Pinpoint the cell where the given text exists, returning its [X, Y] midpoint coordinate. 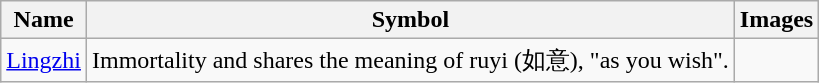
Lingzhi [44, 60]
Immortality and shares the meaning of ruyi (如意), "as you wish". [410, 60]
Name [44, 20]
Images [776, 20]
Symbol [410, 20]
